Extract the (X, Y) coordinate from the center of the cell holding the provided text.  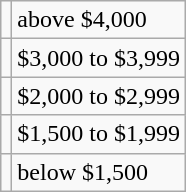
above $4,000 (99, 20)
$3,000 to $3,999 (99, 58)
below $1,500 (99, 172)
$1,500 to $1,999 (99, 134)
$2,000 to $2,999 (99, 96)
